From the cell containing the given text, extract its center point as (X, Y) coordinate. 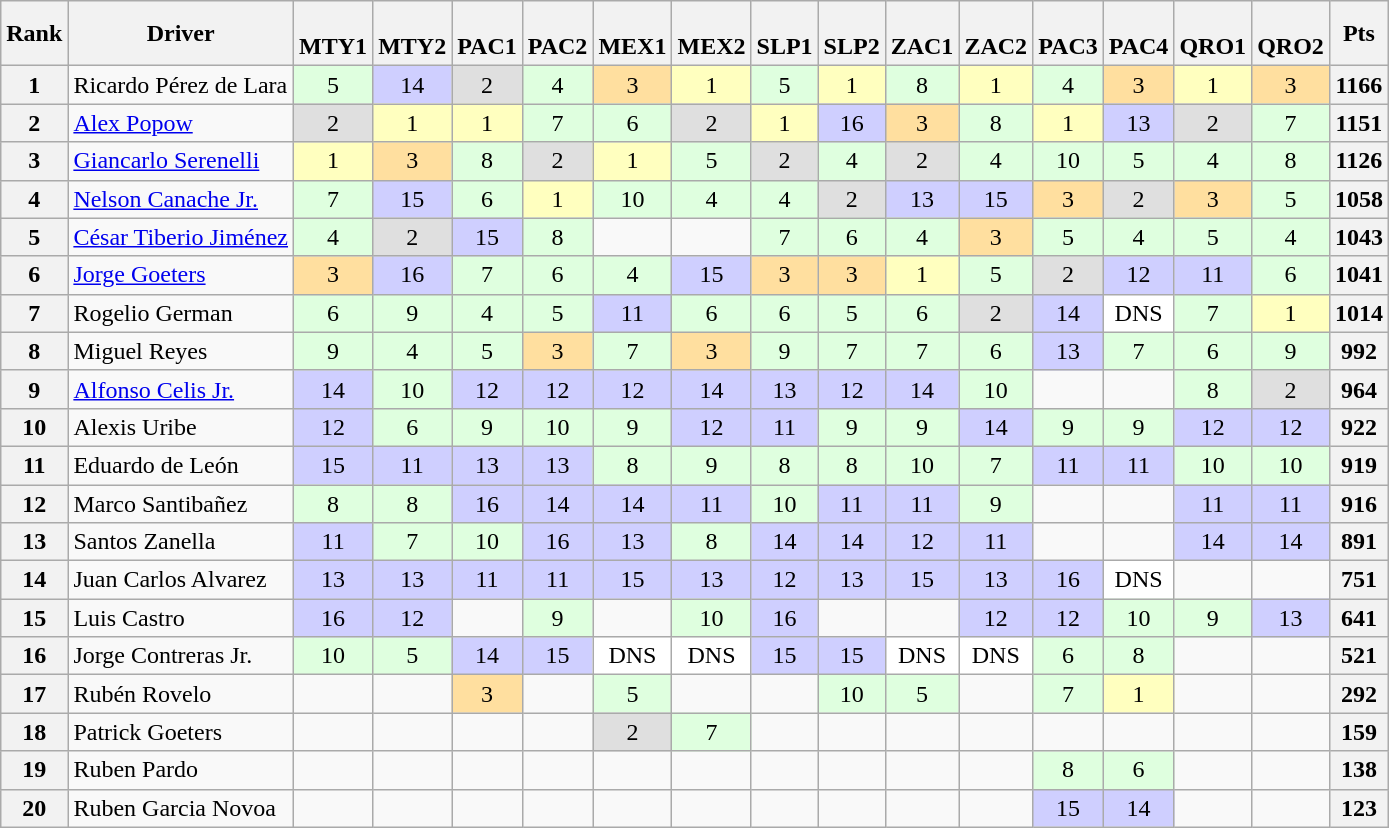
PAC3 (1068, 34)
Ruben Garcia Novoa (181, 808)
919 (1358, 465)
Marco Santibañez (181, 503)
Jorge Goeters (181, 275)
992 (1358, 351)
PAC2 (558, 34)
19 (34, 770)
César Tiberio Jiménez (181, 237)
Jorge Contreras Jr. (181, 656)
PAC4 (1138, 34)
1014 (1358, 313)
Giancarlo Serenelli (181, 161)
QRO2 (1291, 34)
Alexis Uribe (181, 427)
1041 (1358, 275)
1126 (1358, 161)
Patrick Goeters (181, 732)
138 (1358, 770)
20 (34, 808)
Pts (1358, 34)
Ruben Pardo (181, 770)
MEX1 (632, 34)
1043 (1358, 237)
Ricardo Pérez de Lara (181, 85)
922 (1358, 427)
PAC1 (488, 34)
521 (1358, 656)
ZAC2 (996, 34)
Eduardo de León (181, 465)
MTY1 (334, 34)
MTY2 (412, 34)
ZAC1 (922, 34)
916 (1358, 503)
Rank (34, 34)
641 (1358, 618)
1151 (1358, 123)
Rogelio German (181, 313)
751 (1358, 580)
Miguel Reyes (181, 351)
Alfonso Celis Jr. (181, 389)
Rubén Rovelo (181, 694)
1166 (1358, 85)
MEX2 (712, 34)
159 (1358, 732)
Luis Castro (181, 618)
17 (34, 694)
Driver (181, 34)
18 (34, 732)
964 (1358, 389)
Nelson Canache Jr. (181, 199)
SLP1 (784, 34)
Alex Popow (181, 123)
891 (1358, 542)
123 (1358, 808)
Santos Zanella (181, 542)
1058 (1358, 199)
SLP2 (852, 34)
QRO1 (1213, 34)
292 (1358, 694)
Juan Carlos Alvarez (181, 580)
